Return the (x, y) coordinate for the center point of the cell that contains the specified text.  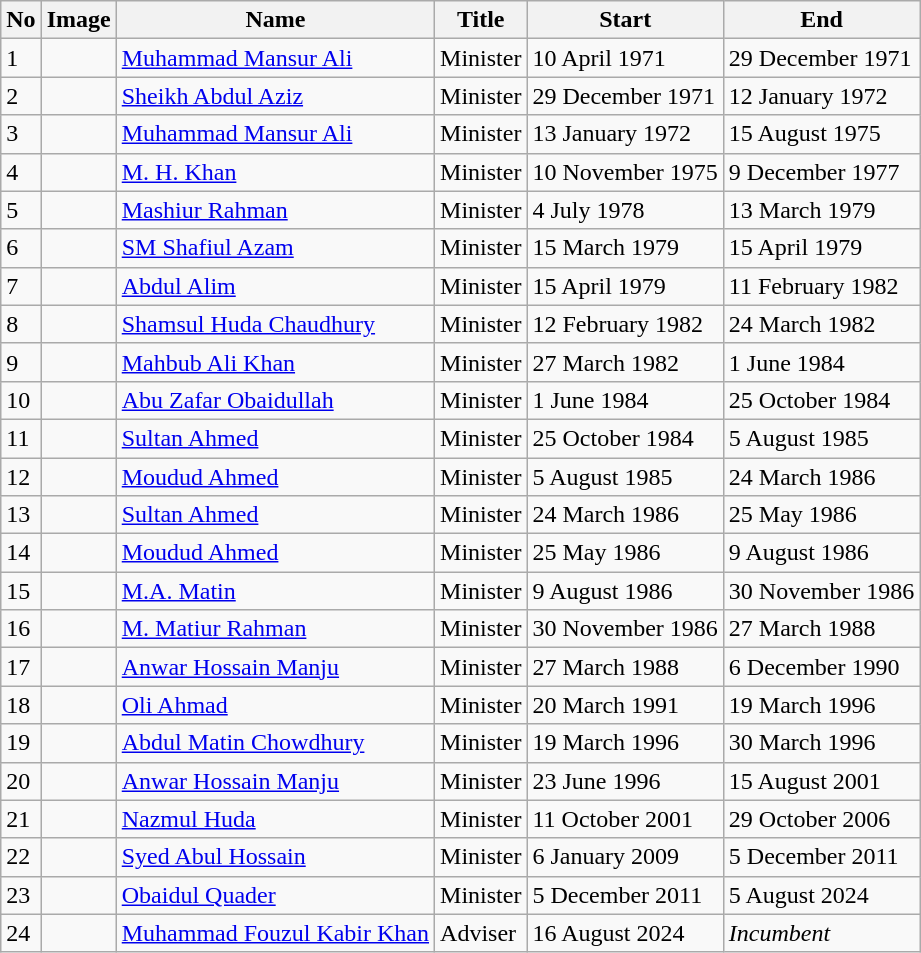
11 February 1982 (821, 286)
Mashiur Rahman (275, 210)
Oli Ahmad (275, 705)
8 (21, 324)
11 (21, 438)
Syed Abul Hossain (275, 857)
6 December 1990 (821, 667)
Obaidul Quader (275, 895)
21 (21, 819)
Start (625, 20)
10 (21, 400)
Mahbub Ali Khan (275, 362)
7 (21, 286)
20 March 1991 (625, 705)
4 (21, 172)
Image (78, 20)
Name (275, 20)
12 (21, 477)
Muhammad Fouzul Kabir Khan (275, 933)
27 March 1982 (625, 362)
11 October 2001 (625, 819)
M.A. Matin (275, 591)
2 (21, 96)
M. Matiur Rahman (275, 629)
End (821, 20)
24 (21, 933)
23 June 1996 (625, 781)
22 (21, 857)
15 March 1979 (625, 248)
5 (21, 210)
M. H. Khan (275, 172)
Incumbent (821, 933)
Abdul Alim (275, 286)
SM Shafiul Azam (275, 248)
Sheikh Abdul Aziz (275, 96)
13 March 1979 (821, 210)
10 April 1971 (625, 58)
23 (21, 895)
Nazmul Huda (275, 819)
9 (21, 362)
16 August 2024 (625, 933)
14 (21, 553)
Shamsul Huda Chaudhury (275, 324)
13 January 1972 (625, 134)
Abu Zafar Obaidullah (275, 400)
15 August 2001 (821, 781)
16 (21, 629)
9 December 1977 (821, 172)
4 July 1978 (625, 210)
10 November 1975 (625, 172)
5 August 2024 (821, 895)
24 March 1982 (821, 324)
20 (21, 781)
18 (21, 705)
Abdul Matin Chowdhury (275, 743)
12 February 1982 (625, 324)
Adviser (481, 933)
15 August 1975 (821, 134)
13 (21, 515)
3 (21, 134)
Title (481, 20)
19 (21, 743)
6 (21, 248)
29 October 2006 (821, 819)
30 March 1996 (821, 743)
No (21, 20)
6 January 2009 (625, 857)
15 (21, 591)
17 (21, 667)
12 January 1972 (821, 96)
1 (21, 58)
